Extract the [x, y] coordinate from the center of the cell holding the provided text.  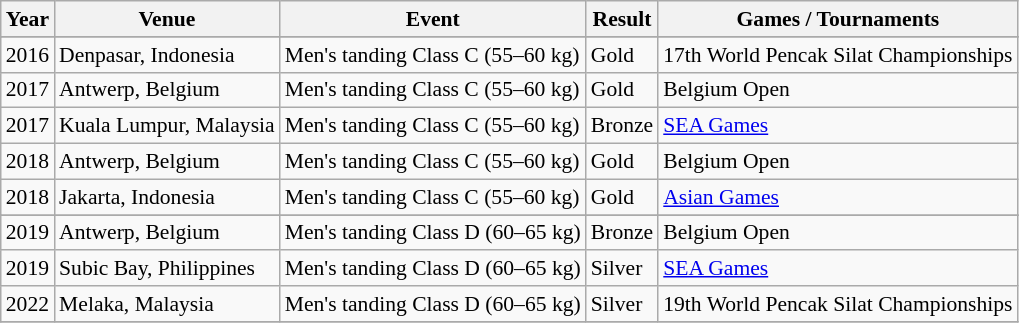
Jakarta, Indonesia [167, 197]
17th World Pencak Silat Championships [838, 55]
Year [28, 19]
2022 [28, 304]
Result [622, 19]
19th World Pencak Silat Championships [838, 304]
Games / Tournaments [838, 19]
Kuala Lumpur, Malaysia [167, 126]
Subic Bay, Philippines [167, 269]
Melaka, Malaysia [167, 304]
Venue [167, 19]
Asian Games [838, 197]
2016 [28, 55]
Denpasar, Indonesia [167, 55]
Event [433, 19]
